Capture the cell that displays the provided text and extract its (x, y) central coordinate. 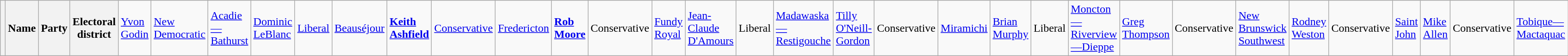
New Brunswick Southwest (1262, 28)
Greg Thompson (1146, 28)
Madawaska—Restigouche (803, 28)
Yvon Godin (135, 28)
Beauséjour (359, 28)
Fredericton (524, 28)
Rodney Weston (1309, 28)
Electoral district (94, 28)
Name (22, 28)
Mike Allen (1435, 28)
Fundy Royal (669, 28)
Party (54, 28)
Miramichi (964, 28)
Moncton—Riverview—Dieppe (1094, 28)
Acadie—Bathurst (229, 28)
Saint John (1407, 28)
New Democratic (180, 28)
Rob Moore (570, 28)
Dominic LeBlanc (273, 28)
Tilly O'Neill-Gordon (854, 28)
Brian Murphy (1010, 28)
Tobique—Mactaquac (1541, 28)
Keith Ashfield (409, 28)
Jean-Claude D'Amours (711, 28)
